Locate the cell with the specified text and output its (X, Y) center coordinate. 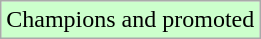
Champions and promoted (130, 20)
